Return (X, Y) of the center of cell containing provided text 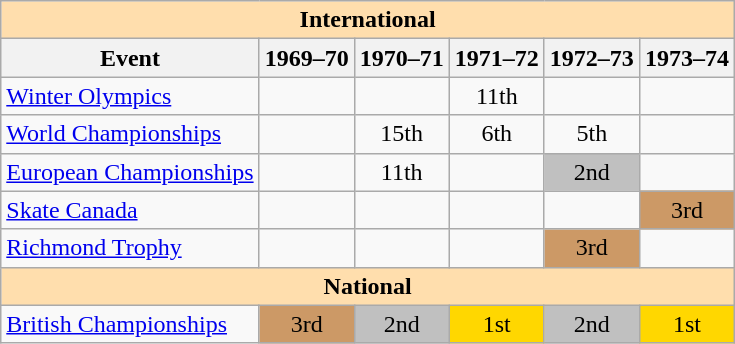
5th (592, 134)
15th (402, 134)
1971–72 (496, 58)
1972–73 (592, 58)
Richmond Trophy (130, 248)
International (368, 20)
6th (496, 134)
Event (130, 58)
Winter Olympics (130, 96)
World Championships (130, 134)
1970–71 (402, 58)
Skate Canada (130, 210)
National (368, 286)
1973–74 (686, 58)
British Championships (130, 324)
European Championships (130, 172)
1969–70 (306, 58)
